Scan for the cell matching the given text and deliver its [X, Y] coordinate at center. 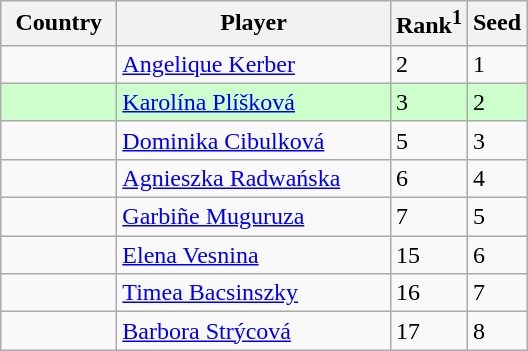
15 [428, 255]
17 [428, 331]
Player [254, 24]
Dominika Cibulková [254, 140]
Angelique Kerber [254, 64]
Karolína Plíšková [254, 102]
1 [496, 64]
Elena Vesnina [254, 255]
16 [428, 293]
Garbiñe Muguruza [254, 217]
Timea Bacsinszky [254, 293]
Seed [496, 24]
Barbora Strýcová [254, 331]
Country [59, 24]
Rank1 [428, 24]
Agnieszka Radwańska [254, 178]
8 [496, 331]
4 [496, 178]
